From the cell containing the given text, extract its center point as [X, Y] coordinate. 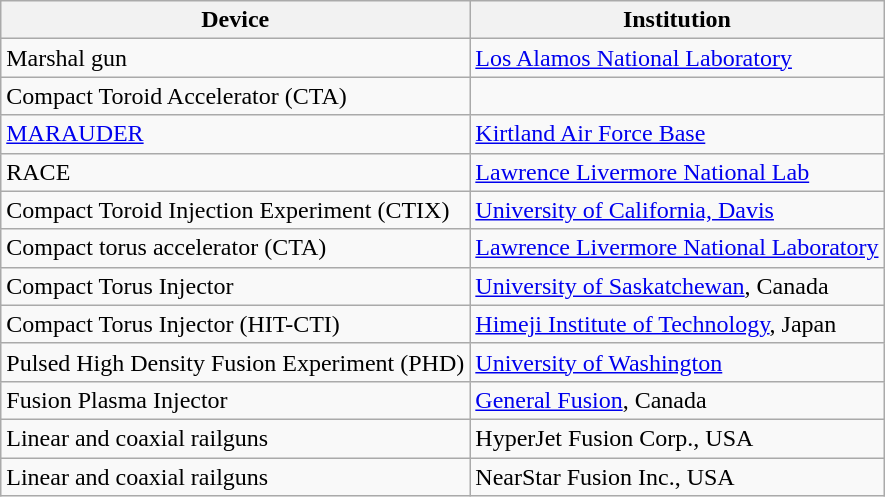
Pulsed High Density Fusion Experiment (PHD) [236, 362]
HyperJet Fusion Corp., USA [677, 438]
Kirtland Air Force Base [677, 134]
University of California, Davis [677, 210]
General Fusion, Canada [677, 400]
Device [236, 20]
Compact Torus Injector [236, 286]
Compact Torus Injector (HIT-CTI) [236, 324]
MARAUDER [236, 134]
Compact Toroid Accelerator (CTA) [236, 96]
Marshal gun [236, 58]
NearStar Fusion Inc., USA [677, 477]
Compact torus accelerator (CTA) [236, 248]
Compact Toroid Injection Experiment (CTIX) [236, 210]
University of Washington [677, 362]
Los Alamos National Laboratory [677, 58]
Institution [677, 20]
Lawrence Livermore National Laboratory [677, 248]
Lawrence Livermore National Lab [677, 172]
RACE [236, 172]
Himeji Institute of Technology, Japan [677, 324]
University of Saskatchewan, Canada [677, 286]
Fusion Plasma Injector [236, 400]
